Locate the cell with the specified text and output its (X, Y) center coordinate. 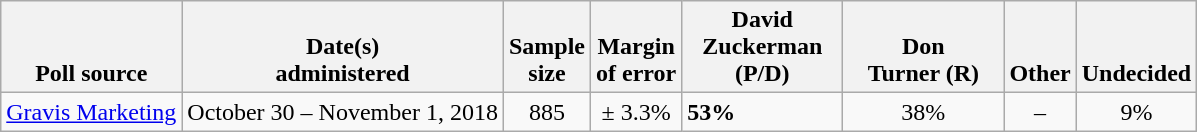
October 30 – November 1, 2018 (343, 112)
DavidZuckerman (P/D) (762, 47)
Gravis Marketing (92, 112)
Marginof error (636, 47)
Other (1040, 47)
Date(s)administered (343, 47)
9% (1136, 112)
± 3.3% (636, 112)
Undecided (1136, 47)
DonTurner (R) (924, 47)
Poll source (92, 47)
Samplesize (546, 47)
53% (762, 112)
885 (546, 112)
– (1040, 112)
38% (924, 112)
